Determine the (x, y) coordinate at the center of the cell enclosing the given text.  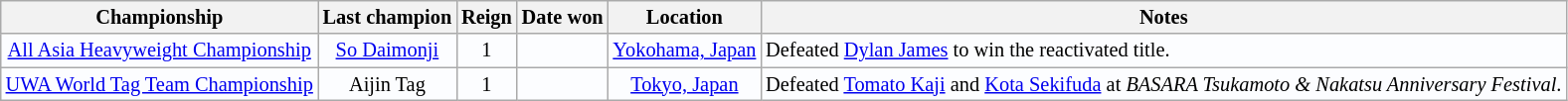
Location (685, 17)
Championship (159, 17)
Tokyo, Japan (685, 84)
Aijin Tag (388, 84)
Defeated Tomato Kaji and Kota Sekifuda at BASARA Tsukamoto & Nakatsu Anniversary Festival. (1163, 84)
Yokohama, Japan (685, 50)
Reign (487, 17)
Date won (563, 17)
UWA World Tag Team Championship (159, 84)
Defeated Dylan James to win the reactivated title. (1163, 50)
All Asia Heavyweight Championship (159, 50)
Notes (1163, 17)
Last champion (388, 17)
So Daimonji (388, 50)
